For the text-containing cell, return its midpoint in (x, y) coordinate format. 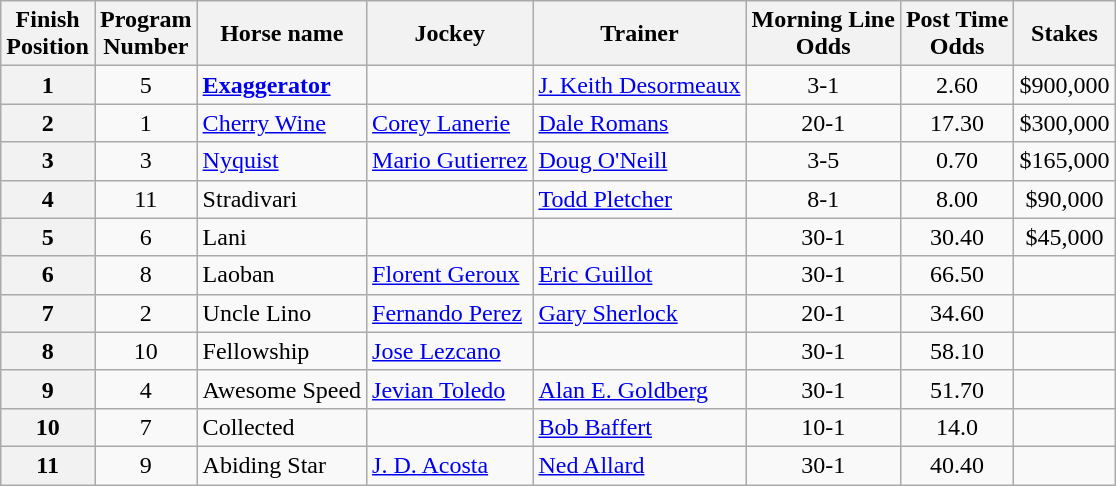
Doug O'Neill (640, 161)
Jose Lezcano (450, 351)
3-1 (823, 85)
Morning LineOdds (823, 34)
Stakes (1064, 34)
Uncle Lino (282, 313)
58.10 (957, 351)
Stradivari (282, 199)
Ned Allard (640, 465)
Eric Guillot (640, 275)
30.40 (957, 237)
Jockey (450, 34)
17.30 (957, 123)
0.70 (957, 161)
Laoban (282, 275)
34.60 (957, 313)
J. Keith Desormeaux (640, 85)
Corey Lanerie (450, 123)
$165,000 (1064, 161)
Gary Sherlock (640, 313)
Mario Gutierrez (450, 161)
51.70 (957, 389)
Horse name (282, 34)
2.60 (957, 85)
10-1 (823, 427)
$90,000 (1064, 199)
Exaggerator (282, 85)
Awesome Speed (282, 389)
Nyquist (282, 161)
J. D. Acosta (450, 465)
Collected (282, 427)
Todd Pletcher (640, 199)
8.00 (957, 199)
ProgramNumber (146, 34)
40.40 (957, 465)
8-1 (823, 199)
FinishPosition (48, 34)
Florent Geroux (450, 275)
Trainer (640, 34)
Lani (282, 237)
Dale Romans (640, 123)
Fernando Perez (450, 313)
Jevian Toledo (450, 389)
$900,000 (1064, 85)
Cherry Wine (282, 123)
66.50 (957, 275)
Alan E. Goldberg (640, 389)
Post TimeOdds (957, 34)
14.0 (957, 427)
Abiding Star (282, 465)
Fellowship (282, 351)
$300,000 (1064, 123)
Bob Baffert (640, 427)
$45,000 (1064, 237)
3-5 (823, 161)
